Return the [X, Y] coordinate for the center point of the cell that contains the specified text.  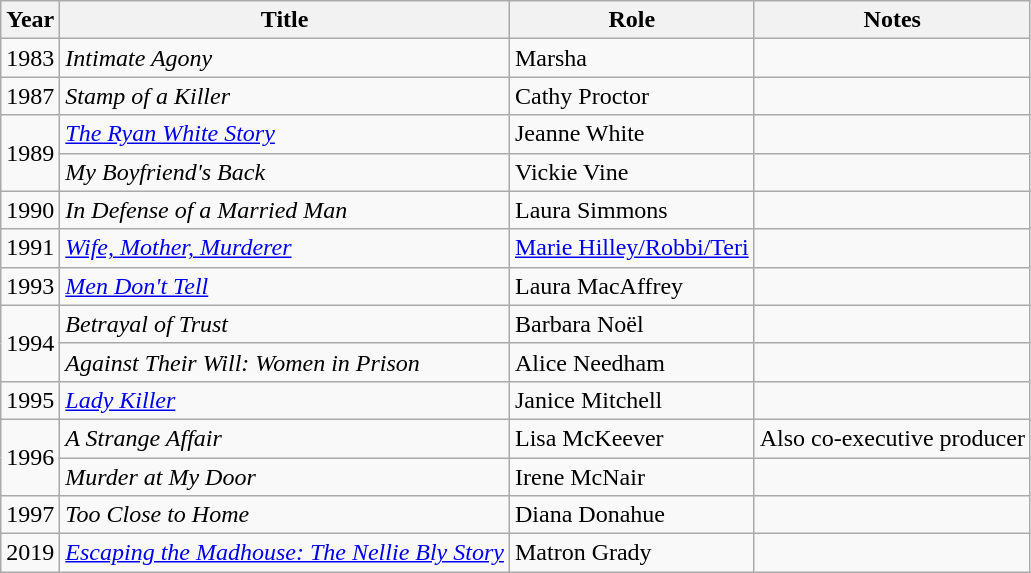
1983 [30, 58]
My Boyfriend's Back [285, 172]
Murder at My Door [285, 477]
Vickie Vine [632, 172]
Intimate Agony [285, 58]
Irene McNair [632, 477]
1993 [30, 286]
1989 [30, 153]
Role [632, 20]
Cathy Proctor [632, 96]
1996 [30, 457]
1997 [30, 515]
Against Their Will: Women in Prison [285, 362]
Laura MacAffrey [632, 286]
2019 [30, 553]
Men Don't Tell [285, 286]
Janice Mitchell [632, 400]
The Ryan White Story [285, 134]
Stamp of a Killer [285, 96]
Marsha [632, 58]
In Defense of a Married Man [285, 210]
1991 [30, 248]
A Strange Affair [285, 438]
Marie Hilley/Robbi/Teri [632, 248]
Diana Donahue [632, 515]
Wife, Mother, Murderer [285, 248]
1995 [30, 400]
Betrayal of Trust [285, 324]
Jeanne White [632, 134]
1990 [30, 210]
1994 [30, 343]
Barbara Noël [632, 324]
Year [30, 20]
Escaping the Madhouse: The Nellie Bly Story [285, 553]
Lady Killer [285, 400]
Title [285, 20]
Lisa McKeever [632, 438]
Notes [892, 20]
Also co-executive producer [892, 438]
Laura Simmons [632, 210]
Matron Grady [632, 553]
Too Close to Home [285, 515]
1987 [30, 96]
Alice Needham [632, 362]
